Find where the given text appears and provide that cell's center as [X, Y] coordinate. 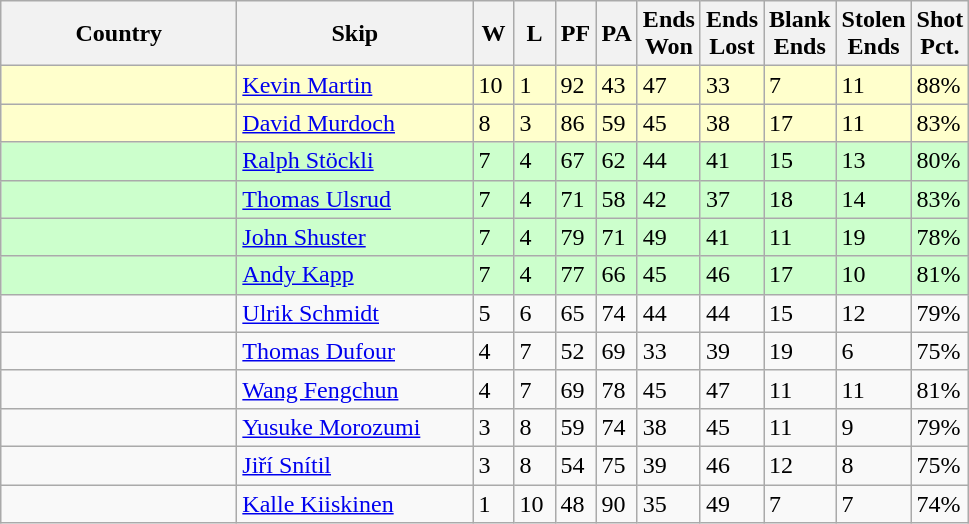
79 [576, 237]
Thomas Ulsrud [355, 199]
Kevin Martin [355, 85]
W [494, 34]
PF [576, 34]
58 [616, 199]
Country [119, 34]
PA [616, 34]
David Murdoch [355, 123]
48 [576, 503]
35 [668, 503]
54 [576, 465]
Skip [355, 34]
92 [576, 85]
5 [494, 313]
74% [940, 503]
Jiří Snítil [355, 465]
80% [940, 161]
62 [616, 161]
37 [732, 199]
65 [576, 313]
Blank Ends [800, 34]
9 [874, 427]
77 [576, 275]
14 [874, 199]
Andy Kapp [355, 275]
75 [616, 465]
43 [616, 85]
13 [874, 161]
78% [940, 237]
90 [616, 503]
Ralph Stöckli [355, 161]
86 [576, 123]
Yusuke Morozumi [355, 427]
Ends Lost [732, 34]
66 [616, 275]
18 [800, 199]
John Shuster [355, 237]
88% [940, 85]
52 [576, 351]
67 [576, 161]
78 [616, 389]
Ends Won [668, 34]
Shot Pct. [940, 34]
L [534, 34]
Stolen Ends [874, 34]
Wang Fengchun [355, 389]
Kalle Kiiskinen [355, 503]
Thomas Dufour [355, 351]
Ulrik Schmidt [355, 313]
42 [668, 199]
